Return [X, Y] of the center of cell containing provided text 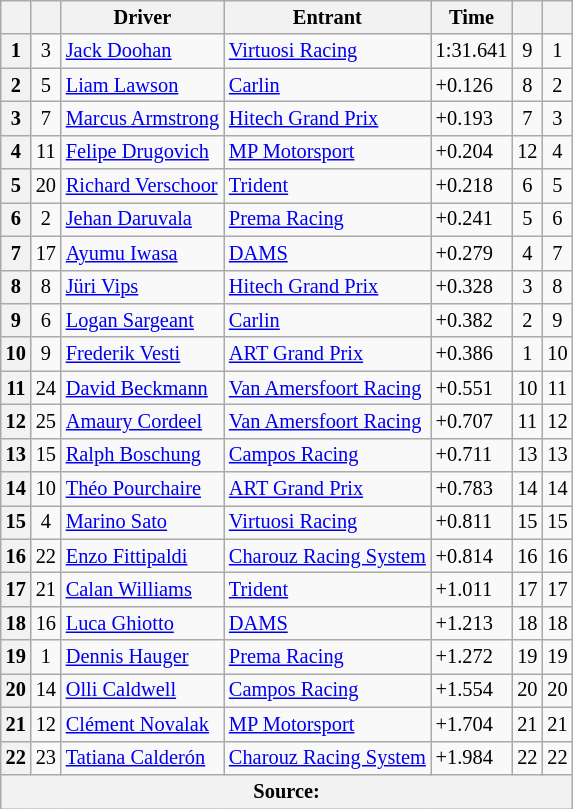
Liam Lawson [142, 85]
+0.811 [472, 522]
24 [46, 388]
Clément Novalak [142, 724]
+1.704 [472, 724]
+0.328 [472, 287]
+0.382 [472, 320]
+0.814 [472, 556]
+0.218 [472, 186]
Marcus Armstrong [142, 118]
Marino Sato [142, 522]
Frederik Vesti [142, 354]
Richard Verschoor [142, 186]
Calan Williams [142, 589]
1:31.641 [472, 51]
Ayumu Iwasa [142, 253]
Source: [287, 791]
Jüri Vips [142, 287]
Time [472, 17]
Enzo Fittipaldi [142, 556]
+0.279 [472, 253]
Ralph Boschung [142, 455]
+0.126 [472, 85]
Logan Sargeant [142, 320]
Jehan Daruvala [142, 219]
Théo Pourchaire [142, 489]
+0.386 [472, 354]
+1.213 [472, 623]
+0.783 [472, 489]
David Beckmann [142, 388]
Entrant [328, 17]
Tatiana Calderón [142, 758]
+0.711 [472, 455]
Amaury Cordeel [142, 421]
+1.554 [472, 690]
Luca Ghiotto [142, 623]
+0.707 [472, 421]
+0.204 [472, 152]
Dennis Hauger [142, 657]
23 [46, 758]
Olli Caldwell [142, 690]
+1.011 [472, 589]
+0.241 [472, 219]
+1.272 [472, 657]
+0.193 [472, 118]
+0.551 [472, 388]
Jack Doohan [142, 51]
Felipe Drugovich [142, 152]
25 [46, 421]
+1.984 [472, 758]
Driver [142, 17]
